Capture the cell that displays the provided text and extract its (x, y) central coordinate. 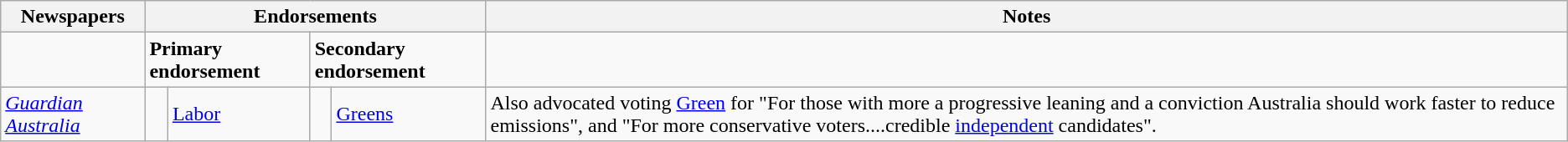
Notes (1027, 17)
Endorsements (315, 17)
Primary endorsement (228, 60)
Secondary endorsement (398, 60)
Guardian Australia (73, 114)
Greens (409, 114)
Newspapers (73, 17)
Labor (239, 114)
